Return the [X, Y] coordinate for the center point of the cell that contains the specified text.  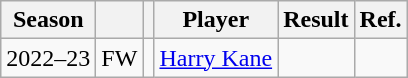
Ref. [380, 20]
2022–23 [48, 58]
Season [48, 20]
FW [120, 58]
Harry Kane [216, 58]
Result [316, 20]
Player [216, 20]
